Pinpoint the cell where the given text exists, returning its (X, Y) midpoint coordinate. 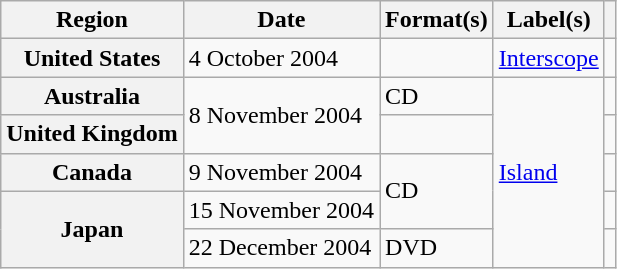
9 November 2004 (281, 172)
Island (548, 172)
DVD (437, 248)
Interscope (548, 58)
United Kingdom (92, 134)
15 November 2004 (281, 210)
Label(s) (548, 20)
Format(s) (437, 20)
8 November 2004 (281, 115)
United States (92, 58)
Australia (92, 96)
Japan (92, 229)
4 October 2004 (281, 58)
Canada (92, 172)
Region (92, 20)
22 December 2004 (281, 248)
Date (281, 20)
